Provide the (x, y) coordinate of the cell's center where the given text is located.  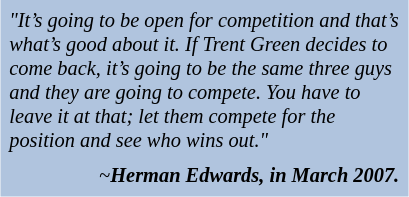
~Herman Edwards, in March 2007. (204, 176)
